Find where the given text appears and provide that cell's center as (X, Y) coordinate. 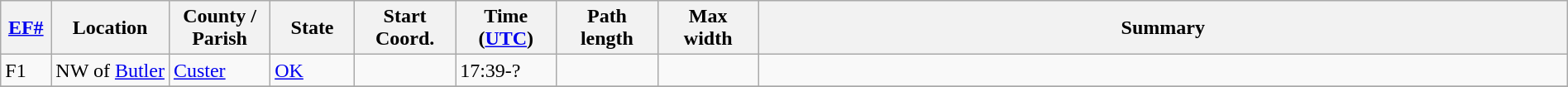
Time (UTC) (506, 28)
Max width (708, 28)
Custer (219, 70)
State (313, 28)
OK (313, 70)
EF# (26, 28)
F1 (26, 70)
Start Coord. (404, 28)
NW of Butler (111, 70)
17:39-? (506, 70)
County / Parish (219, 28)
Location (111, 28)
Summary (1163, 28)
Path length (607, 28)
